From the cell containing the given text, extract its center point as (X, Y) coordinate. 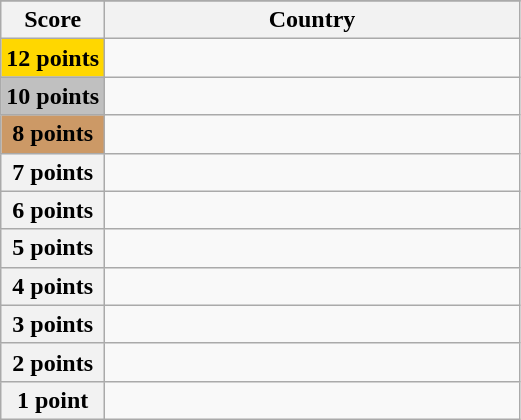
2 points (53, 362)
Country (312, 20)
8 points (53, 134)
10 points (53, 96)
12 points (53, 58)
6 points (53, 210)
5 points (53, 248)
7 points (53, 172)
1 point (53, 400)
Score (53, 20)
4 points (53, 286)
3 points (53, 324)
